Capture the cell that displays the provided text and extract its (X, Y) central coordinate. 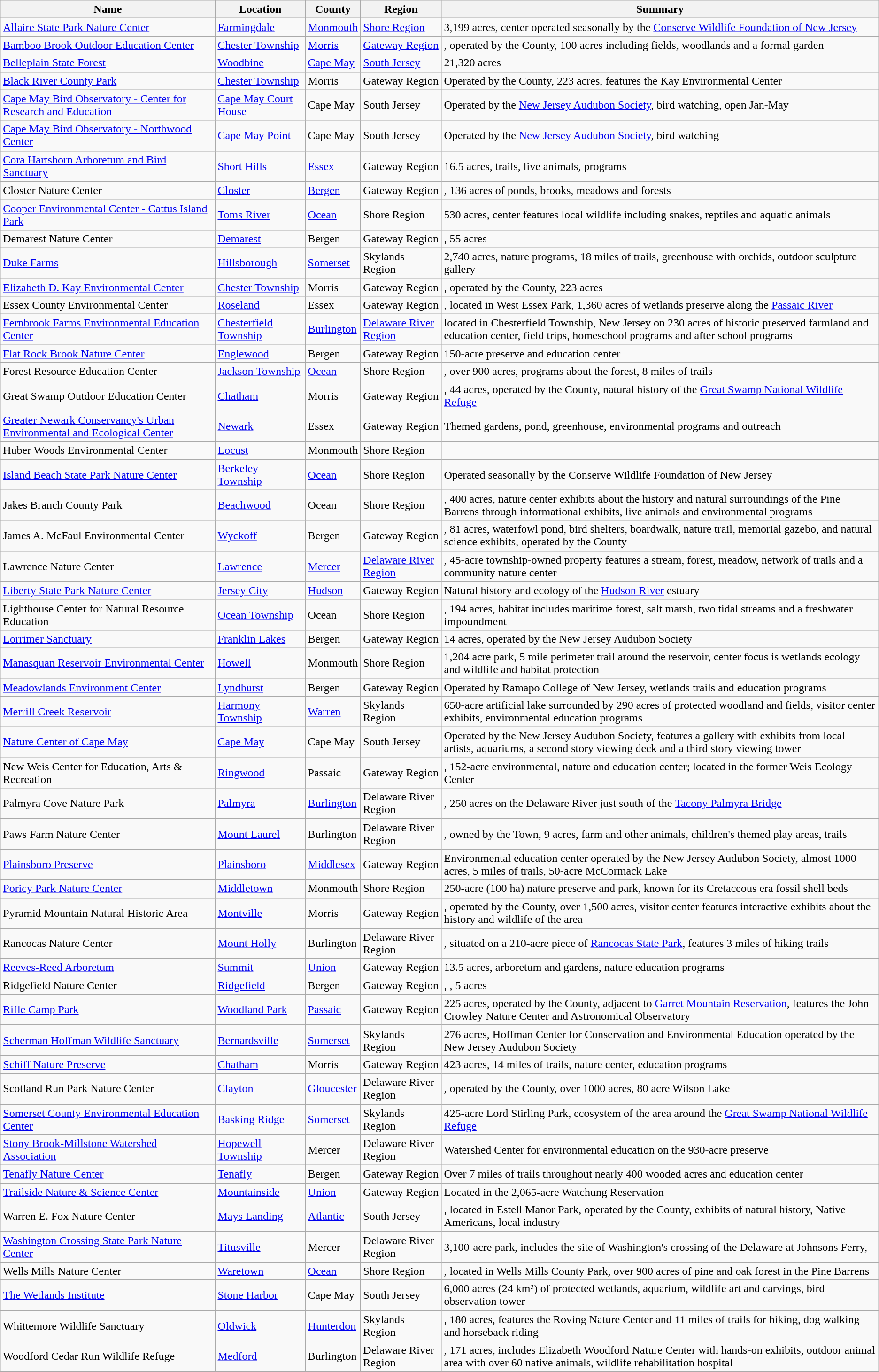
Waretown (260, 1271)
Pyramid Mountain Natural Historic Area (108, 913)
16.5 acres, trails, live animals, programs (660, 166)
Located in the 2,065-acre Watchung Reservation (660, 1192)
Jackson Township (260, 372)
, operated by the County, 223 acres (660, 287)
1,204 acre park, 5 mile perimeter trail around the reservoir, center focus is wetlands ecology and wildlife and habitat protection (660, 663)
Flat Rock Brook Nature Center (108, 354)
Chesterfield Township (260, 330)
Fernbrook Farms Environmental Education Center (108, 330)
650-acre artificial lake surrounded by 290 acres of protected woodland and fields, visitor center exhibits, environmental education programs (660, 712)
Beachwood (260, 505)
Cora Hartshorn Arboretum and Bird Sanctuary (108, 166)
Woodford Cedar Run Wildlife Refuge (108, 1356)
Jakes Branch County Park (108, 505)
Whittemore Wildlife Sanctuary (108, 1325)
Cape May Bird Observatory - Center for Research and Education (108, 105)
250-acre (100 ha) nature preserve and park, known for its Cretaceous era fossil shell beds (660, 889)
Scherman Hoffman Wildlife Sanctuary (108, 1040)
Hopewell Township (260, 1150)
Schiff Nature Preserve (108, 1064)
, 180 acres, features the Roving Nature Center and 11 miles of trails for hiking, dog walking and horseback riding (660, 1325)
, 55 acres (660, 239)
Roseland (260, 305)
, operated by the County, over 1000 acres, 80 acre Wilson Lake (660, 1089)
Stone Harbor (260, 1295)
Montville (260, 913)
, 250 acres on the Delaware River just south of the Tacony Palmyra Bridge (660, 803)
Atlantic (333, 1217)
Closter (260, 190)
Trailside Nature & Science Center (108, 1192)
Ridgefield (260, 985)
Woodland Park (260, 1010)
, situated on a 210-acre piece of Rancocas State Park, features 3 miles of hiking trails (660, 943)
, , 5 acres (660, 985)
Warren (333, 712)
, located in West Essex Park, 1,360 acres of wetlands preserve along the Passaic River (660, 305)
Duke Farms (108, 263)
Meadowlands Environment Center (108, 687)
Newark (260, 426)
New Weis Center for Education, Arts & Recreation (108, 773)
, 152-acre environmental, nature and education center; located in the former Weis Ecology Center (660, 773)
Reeves-Reed Arboretum (108, 968)
Operated by the New Jersey Audubon Society, bird watching (660, 135)
Berkeley Township (260, 474)
Jersey City (260, 590)
Plainsboro (260, 864)
Cooper Environmental Center - Cattus Island Park (108, 214)
Bamboo Brook Outdoor Education Center (108, 45)
Stony Brook-Millstone Watershed Association (108, 1150)
276 acres, Hoffman Center for Conservation and Environmental Education operated by the New Jersey Audubon Society (660, 1040)
Middletown (260, 889)
, 136 acres of ponds, brooks, meadows and forests (660, 190)
Over 7 miles of trails throughout nearly 400 wooded acres and education center (660, 1174)
Rifle Camp Park (108, 1010)
Summary (660, 9)
Name (108, 9)
Somerset County Environmental Education Center (108, 1119)
Howell (260, 663)
423 acres, 14 miles of trails, nature center, education programs (660, 1064)
Themed gardens, pond, greenhouse, environmental programs and outreach (660, 426)
Paws Farm Nature Center (108, 834)
, located in Estell Manor Park, operated by the County, exhibits of natural history, Native Americans, local industry (660, 1217)
Plainsboro Preserve (108, 864)
Lawrence Nature Center (108, 566)
Warren E. Fox Nature Center (108, 1217)
Cape May Court House (260, 105)
Palmyra (260, 803)
Lyndhurst (260, 687)
Greater Newark Conservancy's Urban Environmental and Ecological Center (108, 426)
Palmyra Cove Nature Park (108, 803)
13.5 acres, arboretum and gardens, nature education programs (660, 968)
225 acres, operated by the County, adjacent to Garret Mountain Reservation, features the John Crowley Nature Center and Astronomical Observatory (660, 1010)
James A. McFaul Environmental Center (108, 535)
Basking Ridge (260, 1119)
Toms River (260, 214)
6,000 acres (24 km²) of protected wetlands, aquarium, wildlife art and carvings, bird observation tower (660, 1295)
Merrill Creek Reservoir (108, 712)
, 81 acres, waterfowl pond, bird shelters, boardwalk, nature trail, memorial gazebo, and natural science exhibits, operated by the County (660, 535)
Great Swamp Outdoor Education Center (108, 395)
, operated by the County, over 1,500 acres, visitor center features interactive exhibits about the history and wildlife of the area (660, 913)
The Wetlands Institute (108, 1295)
Elizabeth D. Kay Environmental Center (108, 287)
Mountainside (260, 1192)
Poricy Park Nature Center (108, 889)
, 194 acres, habitat includes maritime forest, salt marsh, two tidal streams and a freshwater impoundment (660, 614)
14 acres, operated by the New Jersey Audubon Society (660, 639)
Rancocas Nature Center (108, 943)
Scotland Run Park Nature Center (108, 1089)
Cape May Bird Observatory - Northwood Center (108, 135)
, 44 acres, operated by the County, natural history of the Great Swamp National Wildlife Refuge (660, 395)
Tenafly Nature Center (108, 1174)
Mount Laurel (260, 834)
21,320 acres (660, 63)
Operated seasonally by the Conserve Wildlife Foundation of New Jersey (660, 474)
Medford (260, 1356)
Washington Crossing State Park Nature Center (108, 1247)
Operated by Ramapo College of New Jersey, wetlands trails and education programs (660, 687)
2,740 acres, nature programs, 18 miles of trails, greenhouse with orchids, outdoor sculpture gallery (660, 263)
Environmental education center operated by the New Jersey Audubon Society, almost 1000 acres, 5 miles of trails, 50-acre McCormack Lake (660, 864)
, 45-acre township-owned property features a stream, forest, meadow, network of trails and a community nature center (660, 566)
Lighthouse Center for Natural Resource Education (108, 614)
Lorrimer Sanctuary (108, 639)
Harmony Township (260, 712)
Region (401, 9)
, over 900 acres, programs about the forest, 8 miles of trails (660, 372)
Closter Nature Center (108, 190)
Woodbine (260, 63)
Essex County Environmental Center (108, 305)
Manasquan Reservoir Environmental Center (108, 663)
Lawrence (260, 566)
Mays Landing (260, 1217)
Summit (260, 968)
Location (260, 9)
Franklin Lakes (260, 639)
425-acre Lord Stirling Park, ecosystem of the area around the Great Swamp National Wildlife Refuge (660, 1119)
Operated by the New Jersey Audubon Society, bird watching, open Jan-May (660, 105)
Tenafly (260, 1174)
Watershed Center for environmental education on the 930-acre preserve (660, 1150)
3,100-acre park, includes the site of Washington's crossing of the Delaware at Johnsons Ferry, (660, 1247)
, operated by the County, 100 acres including fields, woodlands and a formal garden (660, 45)
Hunterdon (333, 1325)
530 acres, center features local wildlife including snakes, reptiles and aquatic animals (660, 214)
Allaire State Park Nature Center (108, 27)
Middlesex (333, 864)
Ocean Township (260, 614)
Titusville (260, 1247)
Nature Center of Cape May (108, 742)
Black River County Park (108, 81)
Hillsborough (260, 263)
Clayton (260, 1089)
Huber Woods Environmental Center (108, 450)
Wyckoff (260, 535)
150-acre preserve and education center (660, 354)
Ridgefield Nature Center (108, 985)
Mount Holly (260, 943)
Belleplain State Forest (108, 63)
Operated by the County, 223 acres, features the Kay Environmental Center (660, 81)
Short Hills (260, 166)
Demarest Nature Center (108, 239)
Forest Resource Education Center (108, 372)
Island Beach State Park Nature Center (108, 474)
Liberty State Park Nature Center (108, 590)
Oldwick (260, 1325)
Ringwood (260, 773)
Locust (260, 450)
Wells Mills Nature Center (108, 1271)
Gloucester (333, 1089)
Hudson (333, 590)
Farmingdale (260, 27)
Cape May Point (260, 135)
Englewood (260, 354)
3,199 acres, center operated seasonally by the Conserve Wildlife Foundation of New Jersey (660, 27)
, located in Wells Mills County Park, over 900 acres of pine and oak forest in the Pine Barrens (660, 1271)
County (333, 9)
Bernardsville (260, 1040)
Natural history and ecology of the Hudson River estuary (660, 590)
Demarest (260, 239)
, owned by the Town, 9 acres, farm and other animals, children's themed play areas, trails (660, 834)
